Locate the cell with the specified text and output its (X, Y) center coordinate. 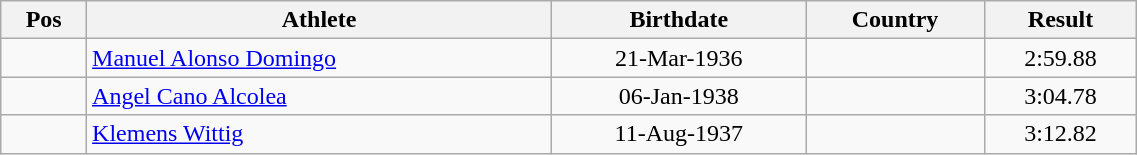
3:04.78 (1060, 96)
Manuel Alonso Domingo (320, 58)
Country (895, 20)
21-Mar-1936 (679, 58)
3:12.82 (1060, 134)
Result (1060, 20)
2:59.88 (1060, 58)
06-Jan-1938 (679, 96)
Pos (44, 20)
Birthdate (679, 20)
Angel Cano Alcolea (320, 96)
Klemens Wittig (320, 134)
Athlete (320, 20)
11-Aug-1937 (679, 134)
